Capture the cell that displays the provided text and extract its (X, Y) central coordinate. 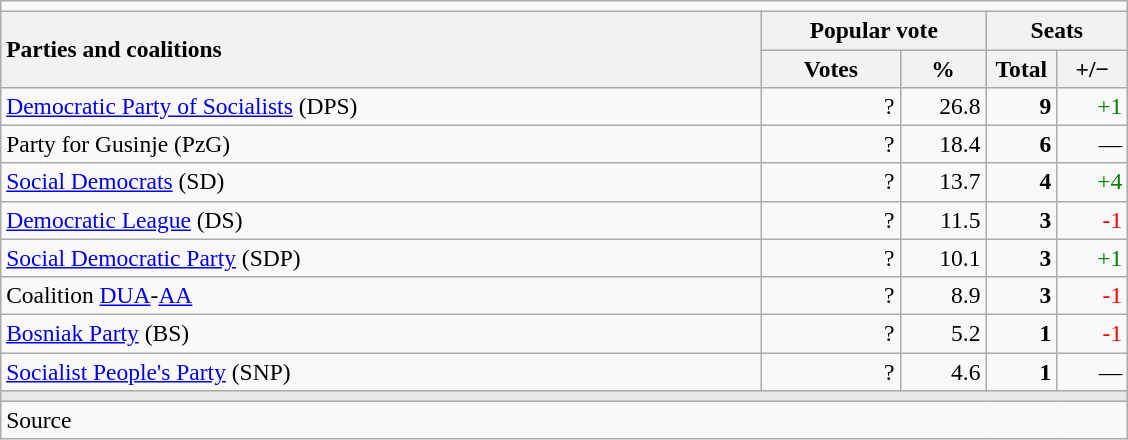
Votes (831, 68)
Democratic League (DS) (382, 220)
Social Democratic Party (SDP) (382, 258)
Socialist People's Party (SNP) (382, 371)
4 (1022, 182)
Coalition DUA-AA (382, 295)
Party for Gusinje (PzG) (382, 144)
18.4 (943, 144)
8.9 (943, 295)
+4 (1092, 182)
Seats (1057, 30)
26.8 (943, 106)
Source (564, 420)
10.1 (943, 258)
Parties and coalitions (382, 49)
9 (1022, 106)
Democratic Party of Socialists (DPS) (382, 106)
Total (1022, 68)
11.5 (943, 220)
% (943, 68)
5.2 (943, 333)
Bosniak Party (BS) (382, 333)
Popular vote (874, 30)
+/− (1092, 68)
Social Democrats (SD) (382, 182)
13.7 (943, 182)
6 (1022, 144)
4.6 (943, 371)
